Output the [x, y] coordinate of the center of the cell containing the given text.  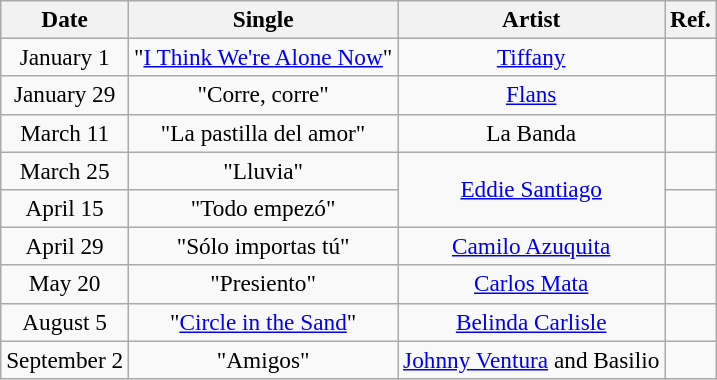
Date [65, 19]
March 25 [65, 170]
Eddie Santiago [532, 189]
Artist [532, 19]
"Corre, corre" [264, 95]
"Circle in the Sand" [264, 322]
Tiffany [532, 57]
"La pastilla del amor" [264, 133]
Camilo Azuquita [532, 246]
April 29 [65, 246]
Flans [532, 95]
January 1 [65, 57]
March 11 [65, 133]
Johnny Ventura and Basilio [532, 359]
"Lluvia" [264, 170]
January 29 [65, 95]
April 15 [65, 208]
La Banda [532, 133]
May 20 [65, 284]
Single [264, 19]
Ref. [690, 19]
"I Think We're Alone Now" [264, 57]
August 5 [65, 322]
"Todo empezó" [264, 208]
"Sólo importas tú" [264, 246]
"Amigos" [264, 359]
Carlos Mata [532, 284]
Belinda Carlisle [532, 322]
"Presiento" [264, 284]
September 2 [65, 359]
